Detect which cell encompasses the target text, then output its (x, y) center coordinate. 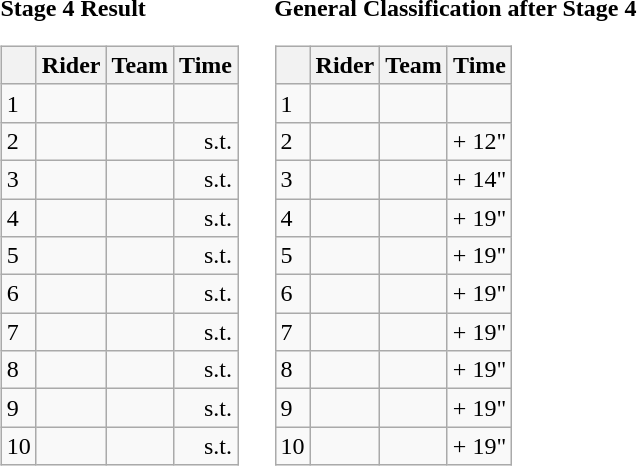
+ 12" (479, 141)
+ 14" (479, 179)
